Detect which cell encompasses the target text, then output its [X, Y] center coordinate. 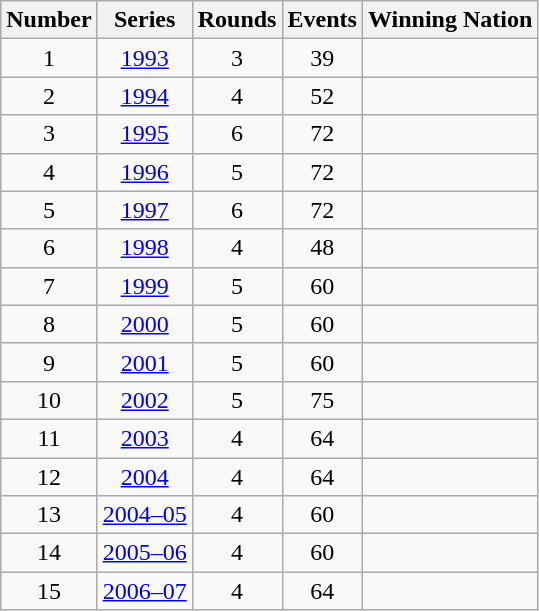
11 [49, 438]
1993 [144, 58]
Series [144, 20]
2 [49, 96]
48 [322, 248]
2001 [144, 362]
2000 [144, 324]
Winning Nation [450, 20]
1996 [144, 172]
2003 [144, 438]
2002 [144, 400]
2005–06 [144, 553]
7 [49, 286]
1 [49, 58]
52 [322, 96]
75 [322, 400]
39 [322, 58]
1994 [144, 96]
Events [322, 20]
Number [49, 20]
8 [49, 324]
14 [49, 553]
10 [49, 400]
1995 [144, 134]
13 [49, 515]
9 [49, 362]
12 [49, 477]
2006–07 [144, 591]
Rounds [237, 20]
2004–05 [144, 515]
1997 [144, 210]
2004 [144, 477]
15 [49, 591]
1998 [144, 248]
1999 [144, 286]
